Detect which cell encompasses the target text, then output its (x, y) center coordinate. 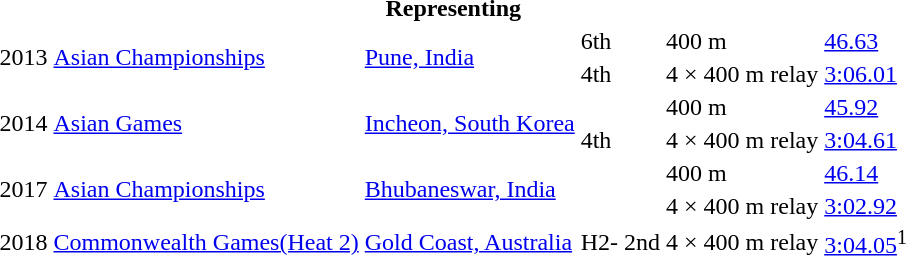
Pune, India (470, 58)
6th (620, 41)
Asian Games (206, 124)
Incheon, South Korea (470, 124)
Bhubaneswar, India (470, 190)
